Return the [x, y] coordinate for the center point of the cell that contains the specified text.  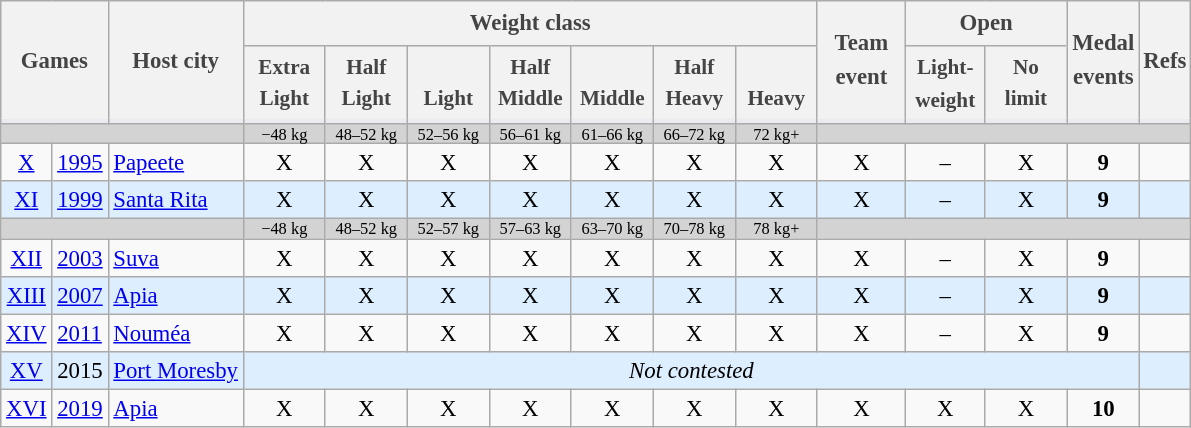
52–57 kg [448, 229]
52–56 kg [448, 133]
Refs [1166, 60]
Not contested [691, 371]
Light-weight [945, 82]
HalfLight [366, 82]
XVI [26, 408]
1995 [80, 163]
Heavy [776, 82]
72 kg+ [776, 133]
XIV [26, 333]
2003 [80, 258]
Games [54, 60]
Nolimit [1026, 82]
Medalevents [1104, 60]
56–61 kg [530, 133]
2019 [80, 408]
Port Moresby [176, 371]
Papeete [176, 163]
HalfHeavy [694, 82]
61–66 kg [612, 133]
Open [986, 24]
Suva [176, 258]
2007 [80, 295]
Nouméa [176, 333]
Weight class [530, 24]
2015 [80, 371]
Middle [612, 82]
Light [448, 82]
XII [26, 258]
2011 [80, 333]
XV [26, 371]
ExtraLight [284, 82]
63–70 kg [612, 229]
Host city [176, 60]
66–72 kg [694, 133]
10 [1104, 408]
78 kg+ [776, 229]
57–63 kg [530, 229]
HalfMiddle [530, 82]
70–78 kg [694, 229]
1999 [80, 200]
Teamevent [861, 60]
XI [26, 200]
Santa Rita [176, 200]
XIII [26, 295]
